Identify which cell holds the provided text, then report its [x, y] central coordinate. 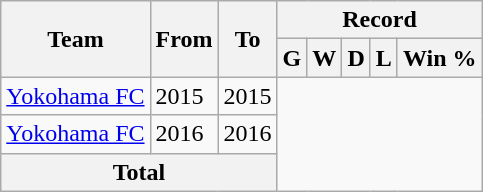
From [184, 39]
Team [76, 39]
Win % [440, 58]
W [324, 58]
G [292, 58]
To [248, 39]
L [384, 58]
Record [380, 20]
D [356, 58]
Total [139, 172]
